Return (X, Y) of the center of cell containing provided text 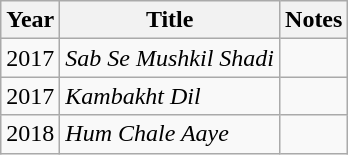
2018 (30, 134)
Title (170, 20)
Sab Se Mushkil Shadi (170, 58)
Notes (314, 20)
Year (30, 20)
Kambakht Dil (170, 96)
Hum Chale Aaye (170, 134)
